Provide the (X, Y) coordinate of the cell's center where the given text is located.  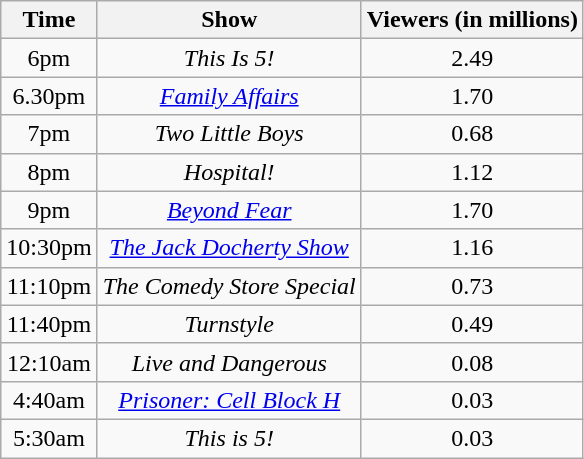
10:30pm (49, 248)
11:10pm (49, 286)
This Is 5! (229, 58)
Turnstyle (229, 324)
6.30pm (49, 96)
Two Little Boys (229, 134)
0.73 (472, 286)
9pm (49, 210)
0.08 (472, 362)
8pm (49, 172)
Prisoner: Cell Block H (229, 400)
0.49 (472, 324)
Family Affairs (229, 96)
Live and Dangerous (229, 362)
This is 5! (229, 438)
2.49 (472, 58)
0.68 (472, 134)
Viewers (in millions) (472, 20)
7pm (49, 134)
12:10am (49, 362)
4:40am (49, 400)
1.12 (472, 172)
Hospital! (229, 172)
Show (229, 20)
Time (49, 20)
The Jack Docherty Show (229, 248)
5:30am (49, 438)
11:40pm (49, 324)
The Comedy Store Special (229, 286)
Beyond Fear (229, 210)
6pm (49, 58)
1.16 (472, 248)
